Capture the cell that displays the provided text and extract its [X, Y] central coordinate. 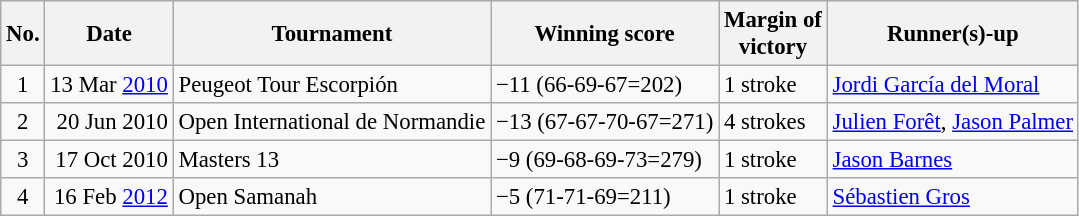
17 Oct 2010 [109, 160]
Open International de Normandie [332, 122]
Margin ofvictory [774, 34]
−9 (69-68-69-73=279) [605, 160]
Masters 13 [332, 160]
Runner(s)-up [952, 34]
−11 (66-69-67=202) [605, 85]
1 [23, 85]
Open Samanah [332, 197]
4 [23, 197]
16 Feb 2012 [109, 197]
Date [109, 34]
3 [23, 160]
4 strokes [774, 122]
Winning score [605, 34]
−5 (71-71-69=211) [605, 197]
Peugeot Tour Escorpión [332, 85]
Tournament [332, 34]
13 Mar 2010 [109, 85]
Sébastien Gros [952, 197]
Jason Barnes [952, 160]
No. [23, 34]
20 Jun 2010 [109, 122]
−13 (67-67-70-67=271) [605, 122]
Jordi García del Moral [952, 85]
Julien Forêt, Jason Palmer [952, 122]
2 [23, 122]
